Identify which cell holds the provided text, then report its (x, y) central coordinate. 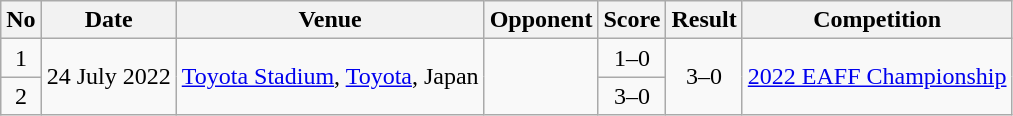
Opponent (541, 20)
Competition (877, 20)
1 (21, 58)
Result (704, 20)
24 July 2022 (108, 77)
Date (108, 20)
Toyota Stadium, Toyota, Japan (330, 77)
Score (632, 20)
Venue (330, 20)
2022 EAFF Championship (877, 77)
2 (21, 96)
1–0 (632, 58)
No (21, 20)
